Scan for the cell matching the given text and deliver its [X, Y] coordinate at center. 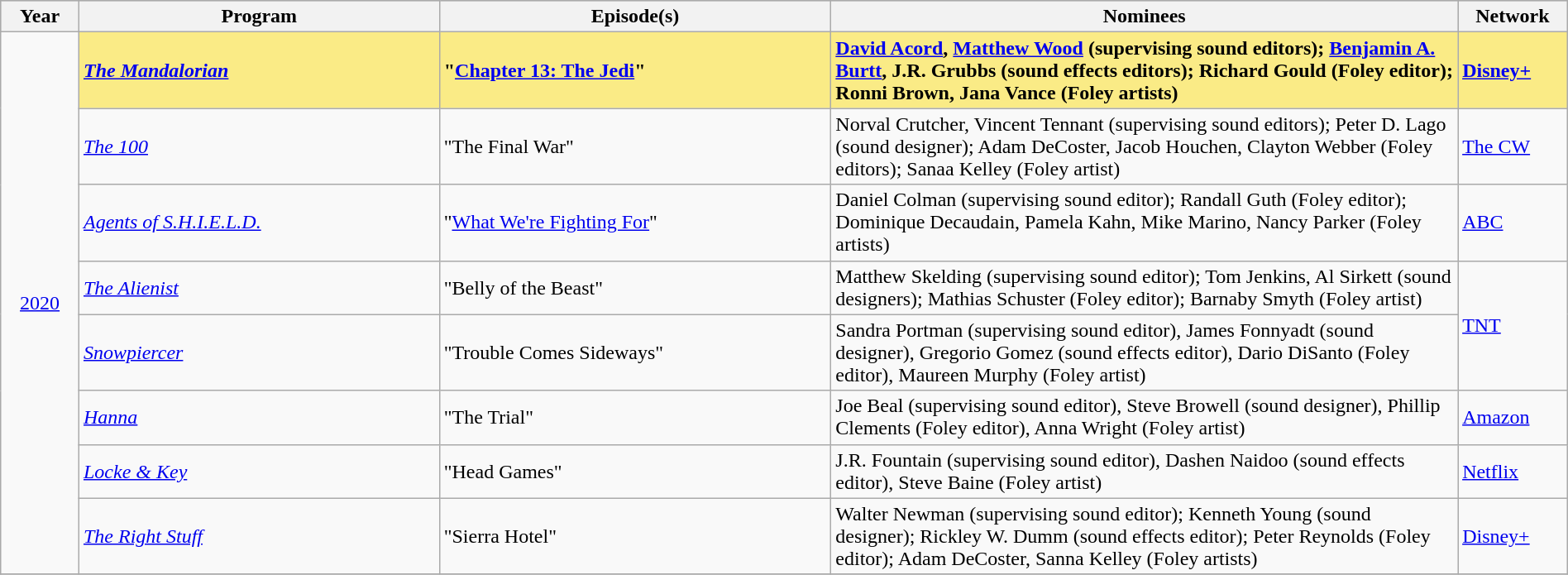
"Head Games" [635, 472]
Locke & Key [259, 472]
"Trouble Comes Sideways" [635, 352]
Agents of S.H.I.E.L.D. [259, 223]
Network [1513, 17]
Year [40, 17]
Netflix [1513, 472]
The Mandalorian [259, 70]
The 100 [259, 146]
TNT [1513, 326]
Program [259, 17]
The Alienist [259, 288]
Snowpiercer [259, 352]
Episode(s) [635, 17]
J.R. Fountain (supervising sound editor), Dashen Naidoo (sound effects editor), Steve Baine (Foley artist) [1145, 472]
"The Final War" [635, 146]
Joe Beal (supervising sound editor), Steve Browell (sound designer), Phillip Clements (Foley editor), Anna Wright (Foley artist) [1145, 417]
"The Trial" [635, 417]
"Chapter 13: The Jedi" [635, 70]
The Right Stuff [259, 536]
2020 [40, 304]
"What We're Fighting For" [635, 223]
"Sierra Hotel" [635, 536]
Nominees [1145, 17]
The CW [1513, 146]
"Belly of the Beast" [635, 288]
Matthew Skelding (supervising sound editor); Tom Jenkins, Al Sirkett (sound designers); Mathias Schuster (Foley editor); Barnaby Smyth (Foley artist) [1145, 288]
ABC [1513, 223]
Hanna [259, 417]
Daniel Colman (supervising sound editor); Randall Guth (Foley editor); Dominique Decaudain, Pamela Kahn, Mike Marino, Nancy Parker (Foley artists) [1145, 223]
Amazon [1513, 417]
